From the cell containing the given text, extract its center point as [X, Y] coordinate. 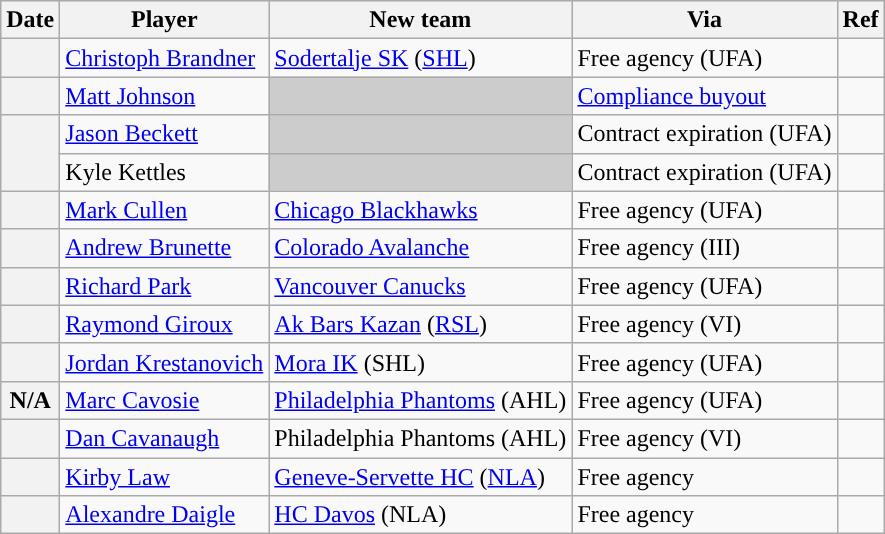
Richard Park [164, 286]
Kyle Kettles [164, 172]
Date [30, 20]
Mora IK (SHL) [420, 362]
Jason Beckett [164, 134]
Marc Cavosie [164, 400]
New team [420, 20]
Andrew Brunette [164, 248]
Compliance buyout [704, 96]
Dan Cavanaugh [164, 438]
HC Davos (NLA) [420, 515]
Matt Johnson [164, 96]
Raymond Giroux [164, 324]
Sodertalje SK (SHL) [420, 58]
Kirby Law [164, 477]
Mark Cullen [164, 210]
Chicago Blackhawks [420, 210]
Colorado Avalanche [420, 248]
N/A [30, 400]
Christoph Brandner [164, 58]
Ref [860, 20]
Player [164, 20]
Vancouver Canucks [420, 286]
Ak Bars Kazan (RSL) [420, 324]
Jordan Krestanovich [164, 362]
Geneve-Servette HC (NLA) [420, 477]
Via [704, 20]
Free agency (III) [704, 248]
Alexandre Daigle [164, 515]
